Pinpoint the cell where the given text exists, returning its [X, Y] midpoint coordinate. 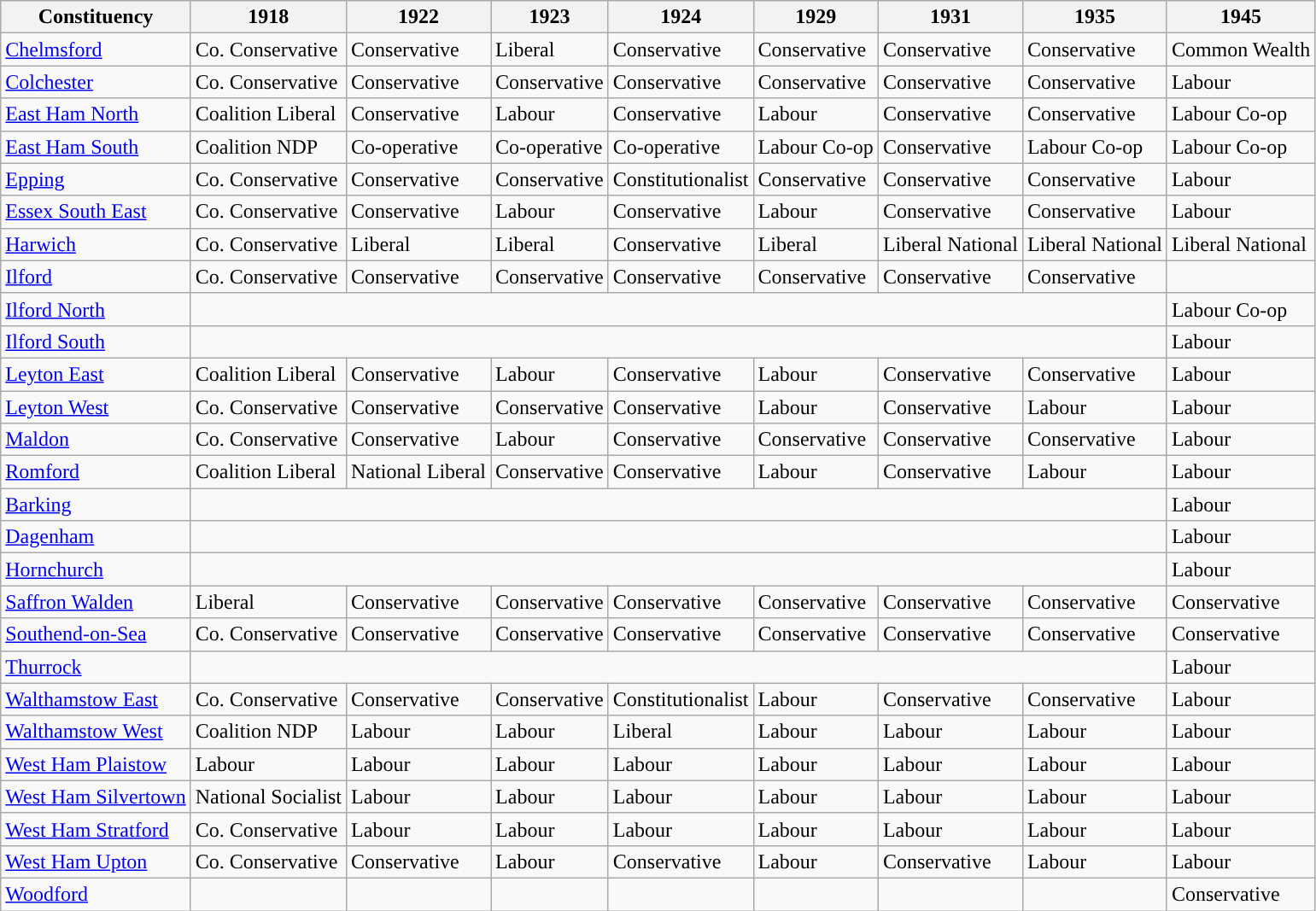
Walthamstow West [96, 732]
1945 [1240, 17]
Essex South East [96, 212]
Southend-on-Sea [96, 634]
Maldon [96, 440]
Harwich [96, 244]
Ilford North [96, 309]
Saffron Walden [96, 602]
1922 [418, 17]
Walthamstow East [96, 699]
Dagenham [96, 537]
Leyton West [96, 407]
1931 [950, 17]
West Ham Upton [96, 861]
1924 [681, 17]
West Ham Stratford [96, 829]
Leyton East [96, 374]
1929 [816, 17]
National Socialist [268, 797]
1923 [550, 17]
Woodford [96, 894]
Constituency [96, 17]
Epping [96, 179]
Barking [96, 505]
Romford [96, 472]
1935 [1095, 17]
National Liberal [418, 472]
Ilford [96, 277]
West Ham Silvertown [96, 797]
Chelmsford [96, 50]
Hornchurch [96, 569]
Ilford South [96, 342]
West Ham Plaistow [96, 764]
1918 [268, 17]
East Ham North [96, 114]
East Ham South [96, 147]
Thurrock [96, 667]
Common Wealth [1240, 50]
Colchester [96, 82]
